Provide the [X, Y] coordinate of the cell's center where the given text is located.  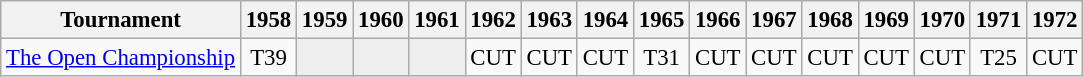
1966 [718, 20]
1960 [381, 20]
1970 [942, 20]
T39 [268, 58]
1963 [549, 20]
1968 [830, 20]
1972 [1055, 20]
Tournament [121, 20]
The Open Championship [121, 58]
1962 [493, 20]
1967 [774, 20]
T25 [998, 58]
1959 [325, 20]
1958 [268, 20]
1965 [661, 20]
1961 [437, 20]
T31 [661, 58]
1971 [998, 20]
1964 [605, 20]
1969 [886, 20]
